Locate the cell with the specified text and output its (X, Y) center coordinate. 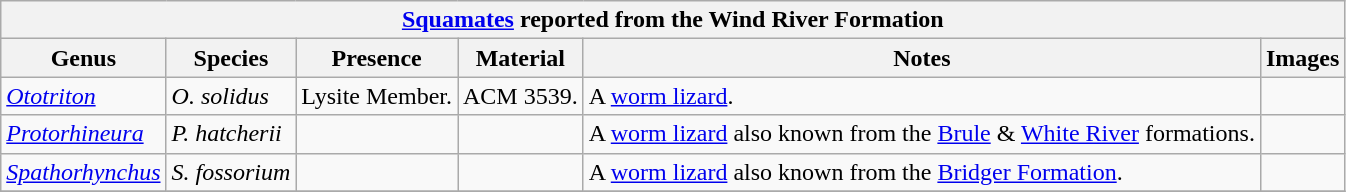
Material (521, 58)
Presence (377, 58)
ACM 3539. (521, 96)
O. solidus (231, 96)
Images (1302, 58)
P. hatcherii (231, 134)
Species (231, 58)
Genus (84, 58)
A worm lizard also known from the Brule & White River formations. (922, 134)
Squamates reported from the Wind River Formation (673, 20)
Spathorhynchus (84, 172)
A worm lizard also known from the Bridger Formation. (922, 172)
Notes (922, 58)
S. fossorium (231, 172)
Protorhineura (84, 134)
Lysite Member. (377, 96)
A worm lizard. (922, 96)
Ototriton (84, 96)
